Detect which cell encompasses the target text, then output its (X, Y) center coordinate. 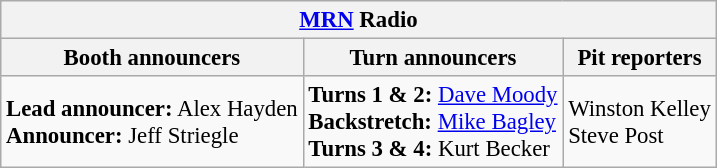
Turns 1 & 2: Dave MoodyBackstretch: Mike BagleyTurns 3 & 4: Kurt Becker (433, 122)
Lead announcer: Alex HaydenAnnouncer: Jeff Striegle (152, 122)
Pit reporters (640, 58)
MRN Radio (358, 20)
Booth announcers (152, 58)
Turn announcers (433, 58)
Winston KelleySteve Post (640, 122)
